For the text-containing cell, return its midpoint in (X, Y) coordinate format. 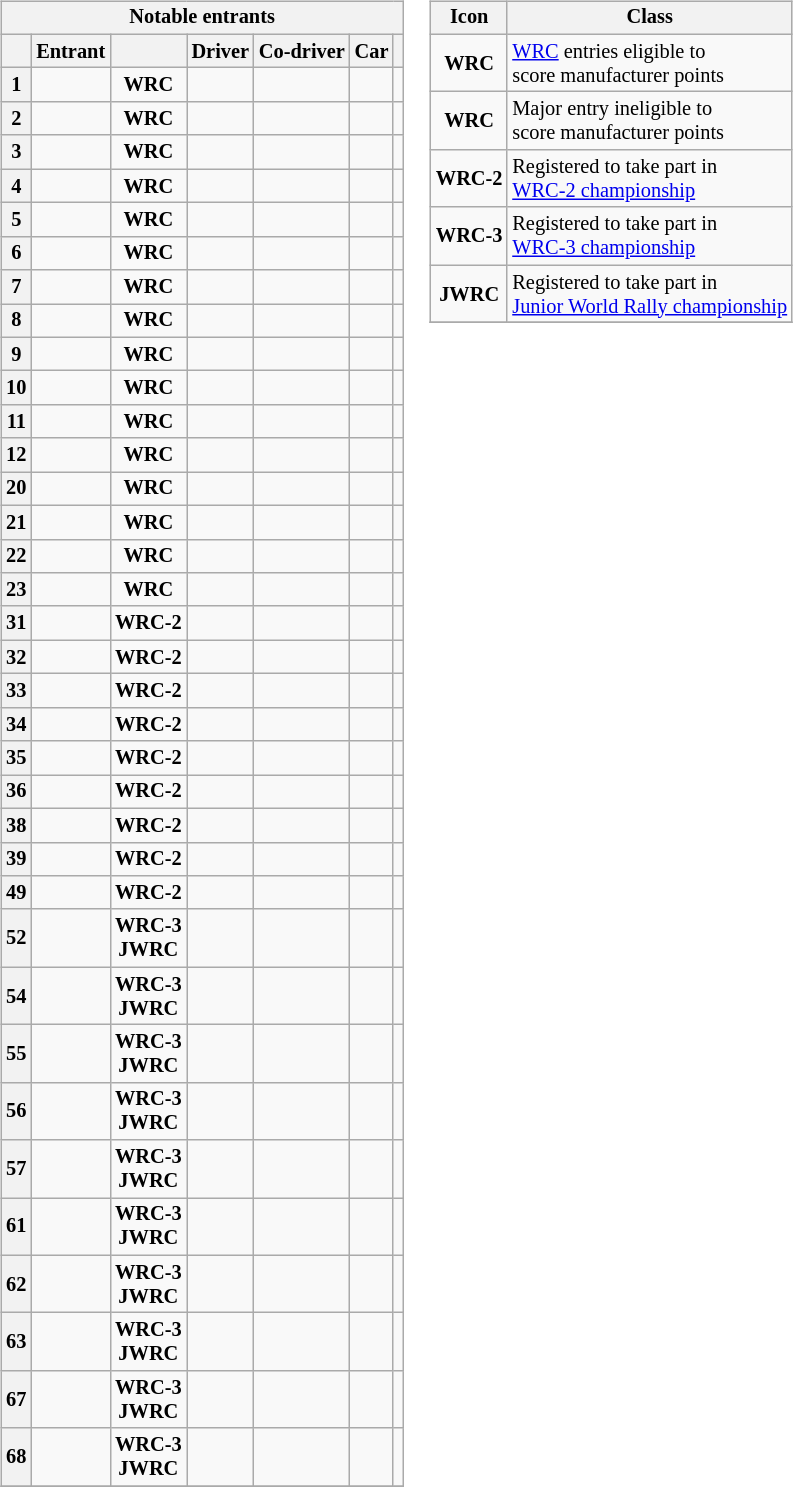
9 (16, 354)
12 (16, 455)
35 (16, 758)
68 (16, 1457)
Driver (220, 51)
Registered to take part inWRC-3 championship (650, 236)
WRC-3 (469, 236)
32 (16, 657)
2 (16, 119)
33 (16, 691)
Registered to take part inJunior World Rally championship (650, 294)
54 (16, 996)
Major entry ineligible toscore manufacturer points (650, 121)
7 (16, 287)
36 (16, 792)
55 (16, 1054)
11 (16, 422)
23 (16, 590)
49 (16, 893)
39 (16, 859)
20 (16, 489)
Co-driver (302, 51)
10 (16, 388)
Notable entrants (202, 18)
1 (16, 85)
57 (16, 1169)
22 (16, 556)
5 (16, 220)
8 (16, 321)
6 (16, 253)
Class (650, 18)
Registered to take part inWRC-2 championship (650, 179)
Car (372, 51)
4 (16, 186)
34 (16, 724)
62 (16, 1284)
56 (16, 1111)
61 (16, 1227)
Icon (469, 18)
3 (16, 152)
21 (16, 522)
Entrant (70, 51)
JWRC (469, 294)
WRC entries eligible toscore manufacturer points (650, 63)
67 (16, 1400)
31 (16, 623)
52 (16, 938)
63 (16, 1342)
38 (16, 825)
